Return the [X, Y] coordinate for the center point of the cell that contains the specified text.  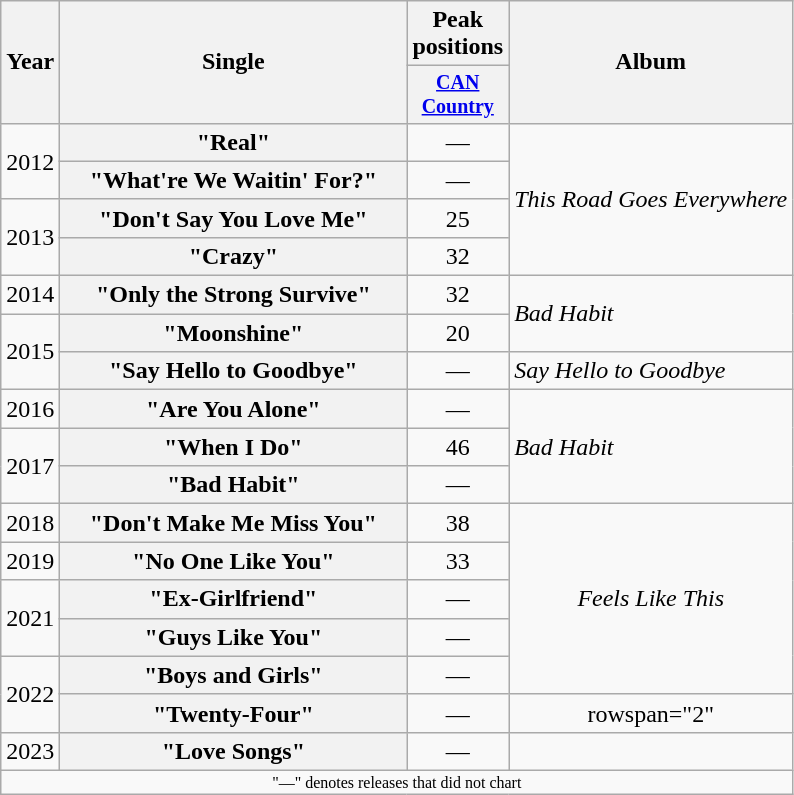
2013 [30, 237]
"What're We Waitin' For?" [234, 180]
"Moonshine" [234, 333]
2015 [30, 352]
Feels Like This [651, 599]
"Boys and Girls" [234, 675]
2018 [30, 523]
"Guys Like You" [234, 637]
2023 [30, 751]
"No One Like You" [234, 561]
2021 [30, 618]
2019 [30, 561]
Year [30, 62]
CAN Country [458, 94]
Peak positions [458, 34]
2016 [30, 409]
38 [458, 523]
rowspan="2" [651, 713]
33 [458, 561]
This Road Goes Everywhere [651, 199]
"—" denotes releases that did not chart [397, 782]
"Ex-Girlfriend" [234, 599]
"Love Songs" [234, 751]
2014 [30, 295]
Say Hello to Goodbye [651, 371]
25 [458, 218]
"When I Do" [234, 447]
"Crazy" [234, 256]
"Are You Alone" [234, 409]
20 [458, 333]
"Real" [234, 142]
"Twenty-Four" [234, 713]
2022 [30, 694]
"Bad Habit" [234, 485]
46 [458, 447]
"Don't Make Me Miss You" [234, 523]
2012 [30, 161]
Single [234, 62]
2017 [30, 466]
"Say Hello to Goodbye" [234, 371]
"Only the Strong Survive" [234, 295]
Album [651, 62]
"Don't Say You Love Me" [234, 218]
